Search for the cell housing the specified text and yield its (X, Y) center coordinate. 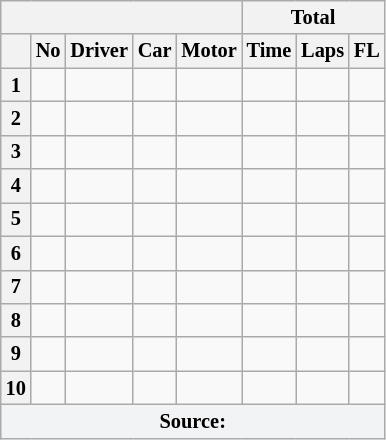
10 (16, 388)
Motor (208, 51)
FL (367, 51)
9 (16, 354)
Driver (98, 51)
Time (270, 51)
Source: (193, 421)
1 (16, 85)
Laps (322, 51)
3 (16, 152)
2 (16, 118)
No (48, 51)
Total (314, 17)
5 (16, 219)
Car (155, 51)
7 (16, 287)
4 (16, 186)
6 (16, 253)
8 (16, 320)
